For the text-containing cell, return its midpoint in [X, Y] coordinate format. 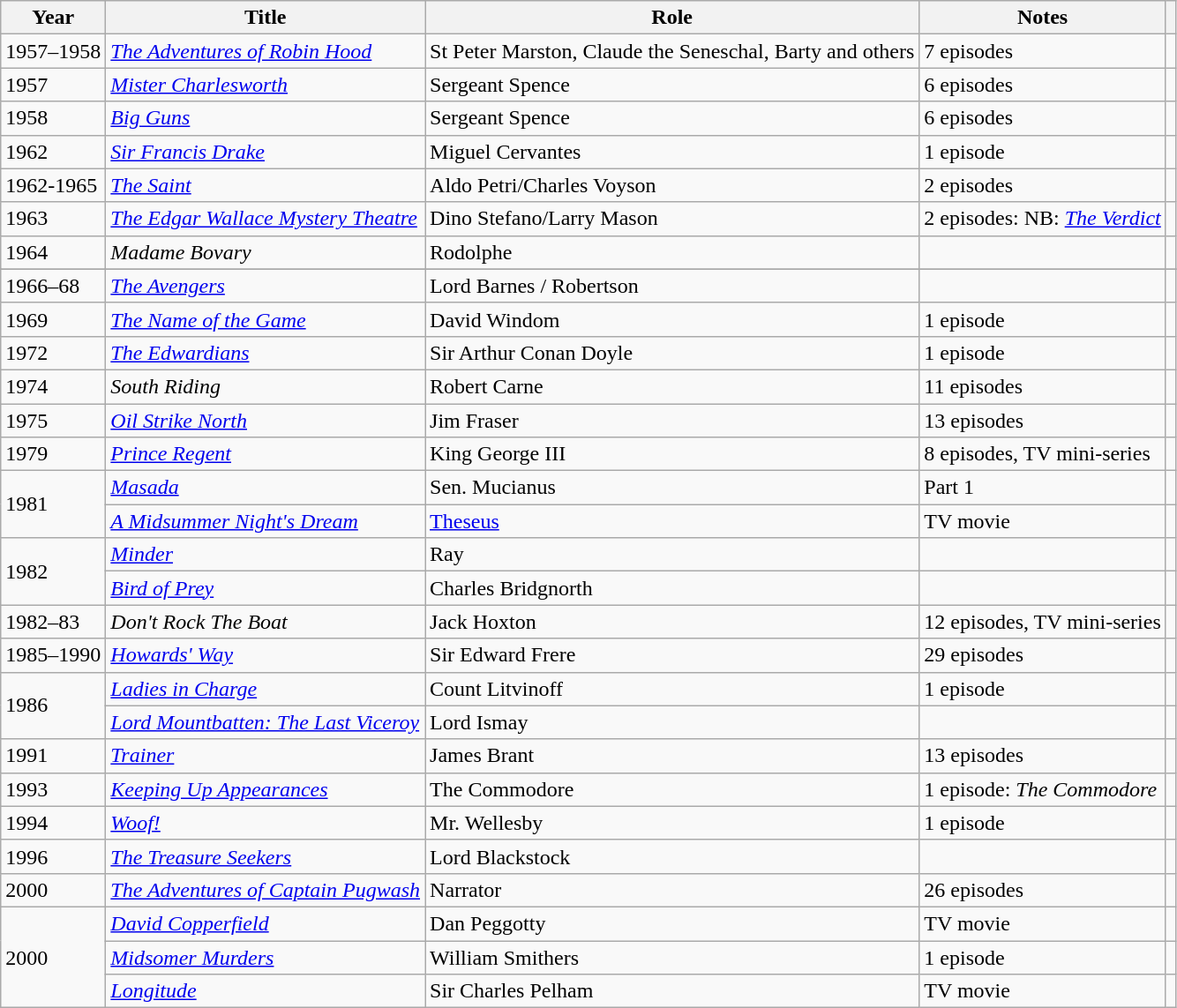
Lord Blackstock [672, 856]
Ray [672, 555]
Jim Fraser [672, 421]
1962 [53, 152]
Rodolphe [672, 252]
1964 [53, 252]
Year [53, 18]
1962-1965 [53, 185]
1986 [53, 706]
The Adventures of Captain Pugwash [266, 890]
1957–1958 [53, 51]
1957 [53, 85]
A Midsummer Night's Dream [266, 521]
1979 [53, 454]
29 episodes [1043, 655]
Oil Strike North [266, 421]
William Smithers [672, 957]
Howards' Way [266, 655]
1958 [53, 118]
Robert Carne [672, 386]
Jack Hoxton [672, 622]
David Copperfield [266, 923]
The Treasure Seekers [266, 856]
Lord Mountbatten: The Last Viceroy [266, 722]
1982–83 [53, 622]
26 episodes [1043, 890]
The Saint [266, 185]
Big Guns [266, 118]
The Adventures of Robin Hood [266, 51]
Count Litvinoff [672, 689]
1985–1990 [53, 655]
Bird of Prey [266, 588]
Title [266, 18]
1972 [53, 353]
1993 [53, 789]
7 episodes [1043, 51]
Dino Stefano/Larry Mason [672, 219]
Sir Charles Pelham [672, 991]
Sir Arthur Conan Doyle [672, 353]
Longitude [266, 991]
1969 [53, 319]
2 episodes: NB: The Verdict [1043, 219]
1966–68 [53, 286]
1975 [53, 421]
Keeping Up Appearances [266, 789]
Ladies in Charge [266, 689]
South Riding [266, 386]
Madame Bovary [266, 252]
Lord Barnes / Robertson [672, 286]
1996 [53, 856]
12 episodes, TV mini-series [1043, 622]
Don't Rock The Boat [266, 622]
Sir Edward Frere [672, 655]
The Edwardians [266, 353]
Part 1 [1043, 488]
1 episode: The Commodore [1043, 789]
1974 [53, 386]
James Brant [672, 756]
Prince Regent [266, 454]
Woof! [266, 823]
Dan Peggotty [672, 923]
Minder [266, 555]
Sir Francis Drake [266, 152]
1981 [53, 504]
The Commodore [672, 789]
King George III [672, 454]
1963 [53, 219]
Mr. Wellesby [672, 823]
Trainer [266, 756]
1982 [53, 571]
Sen. Mucianus [672, 488]
St Peter Marston, Claude the Seneschal, Barty and others [672, 51]
Midsomer Murders [266, 957]
1991 [53, 756]
1994 [53, 823]
2 episodes [1043, 185]
The Name of the Game [266, 319]
Narrator [672, 890]
11 episodes [1043, 386]
Miguel Cervantes [672, 152]
Aldo Petri/Charles Voyson [672, 185]
The Edgar Wallace Mystery Theatre [266, 219]
The Avengers [266, 286]
Notes [1043, 18]
Mister Charlesworth [266, 85]
Role [672, 18]
Lord Ismay [672, 722]
Theseus [672, 521]
David Windom [672, 319]
Charles Bridgnorth [672, 588]
8 episodes, TV mini-series [1043, 454]
Masada [266, 488]
